Capture the cell that displays the provided text and extract its [x, y] central coordinate. 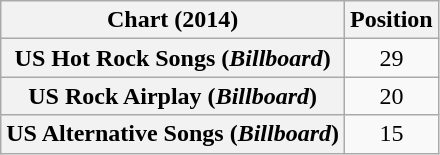
US Rock Airplay (Billboard) [173, 96]
Chart (2014) [173, 20]
US Hot Rock Songs (Billboard) [173, 58]
29 [392, 58]
15 [392, 134]
Position [392, 20]
20 [392, 96]
US Alternative Songs (Billboard) [173, 134]
